Detect which cell encompasses the target text, then output its (X, Y) center coordinate. 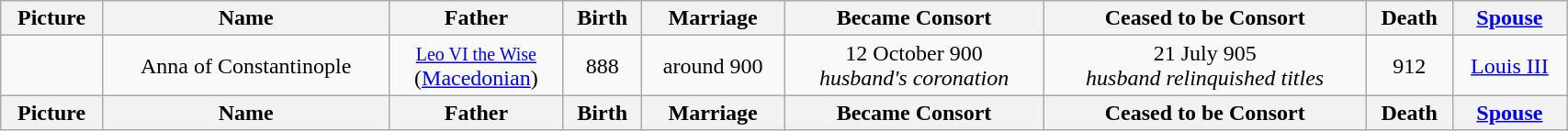
Leo VI the Wise(Macedonian) (476, 66)
Louis III (1509, 66)
12 October 900husband's coronation (914, 66)
Anna of Constantinople (246, 66)
around 900 (713, 66)
888 (603, 66)
912 (1409, 66)
21 July 905husband relinquished titles (1205, 66)
